Identify which cell holds the provided text, then report its [X, Y] central coordinate. 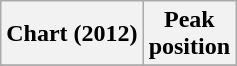
Chart (2012) [72, 34]
Peakposition [189, 34]
